Pinpoint the cell where the given text exists, returning its [X, Y] midpoint coordinate. 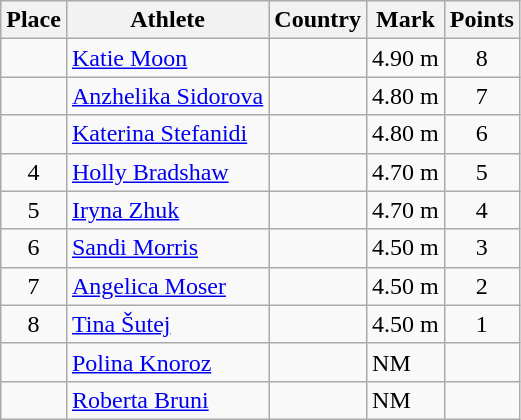
Katerina Stefanidi [167, 134]
Katie Moon [167, 58]
Country [318, 20]
1 [482, 324]
2 [482, 286]
Iryna Zhuk [167, 210]
Mark [406, 20]
Anzhelika Sidorova [167, 96]
Polina Knoroz [167, 362]
Holly Bradshaw [167, 172]
Sandi Morris [167, 248]
Points [482, 20]
3 [482, 248]
Place [34, 20]
Roberta Bruni [167, 400]
Tina Šutej [167, 324]
4.90 m [406, 58]
Angelica Moser [167, 286]
Athlete [167, 20]
